Scan for the cell matching the given text and deliver its (X, Y) coordinate at center. 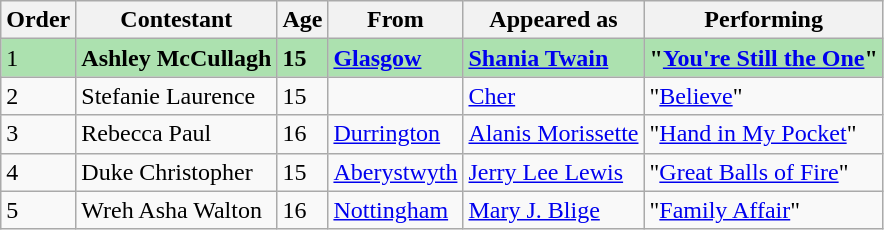
Jerry Lee Lewis (554, 172)
Nottingham (396, 210)
Cher (554, 96)
Ashley McCullagh (176, 58)
Duke Christopher (176, 172)
Wreh Asha Walton (176, 210)
2 (38, 96)
Shania Twain (554, 58)
Stefanie Laurence (176, 96)
Glasgow (396, 58)
Contestant (176, 20)
Rebecca Paul (176, 134)
"Family Affair" (764, 210)
Age (302, 20)
Order (38, 20)
"Great Balls of Fire" (764, 172)
Mary J. Blige (554, 210)
Alanis Morissette (554, 134)
"You're Still the One" (764, 58)
Appeared as (554, 20)
3 (38, 134)
4 (38, 172)
5 (38, 210)
Performing (764, 20)
"Believe" (764, 96)
"Hand in My Pocket" (764, 134)
Durrington (396, 134)
From (396, 20)
Aberystwyth (396, 172)
1 (38, 58)
